Return the [x, y] coordinate for the center point of the cell that contains the specified text.  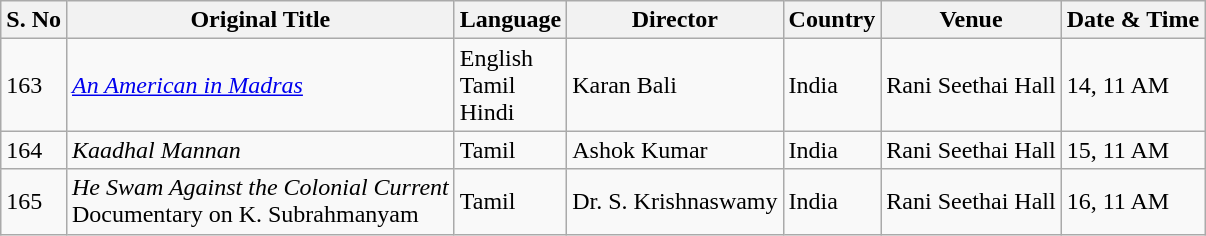
163 [34, 85]
Karan Bali [675, 85]
Venue [971, 20]
14, 11 AM [1132, 85]
Director [675, 20]
Country [832, 20]
Kaadhal Mannan [260, 150]
He Swam Against the Colonial Current Documentary on K. Subrahmanyam [260, 202]
Original Title [260, 20]
S. No [34, 20]
An American in Madras [260, 85]
Date & Time [1132, 20]
Language [510, 20]
164 [34, 150]
Ashok Kumar [675, 150]
165 [34, 202]
English Tamil Hindi [510, 85]
16, 11 AM [1132, 202]
15, 11 AM [1132, 150]
Dr. S. Krishnaswamy [675, 202]
